Find where the given text appears and provide that cell's center as (x, y) coordinate. 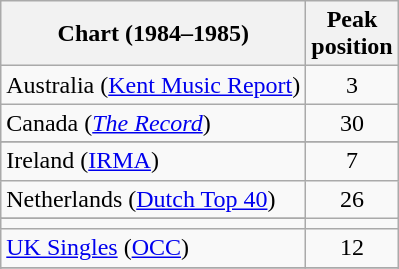
UK Singles (OCC) (154, 248)
7 (352, 161)
Australia (Kent Music Report) (154, 85)
Peakposition (352, 34)
12 (352, 248)
Ireland (IRMA) (154, 161)
Chart (1984–1985) (154, 34)
26 (352, 199)
3 (352, 85)
Canada (The Record) (154, 123)
Netherlands (Dutch Top 40) (154, 199)
30 (352, 123)
